Pinpoint the cell where the given text exists, returning its (X, Y) midpoint coordinate. 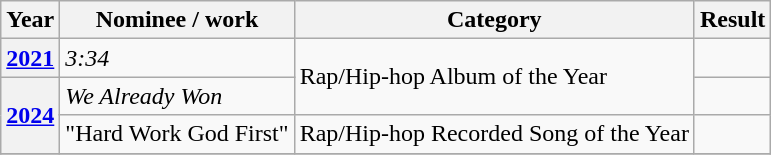
3:34 (177, 58)
Year (30, 20)
Category (494, 20)
2024 (30, 115)
Result (732, 20)
"Hard Work God First" (177, 134)
Rap/Hip-hop Album of the Year (494, 77)
Rap/Hip-hop Recorded Song of the Year (494, 134)
2021 (30, 58)
We Already Won (177, 96)
Nominee / work (177, 20)
